Locate the cell with the specified text and output its (X, Y) center coordinate. 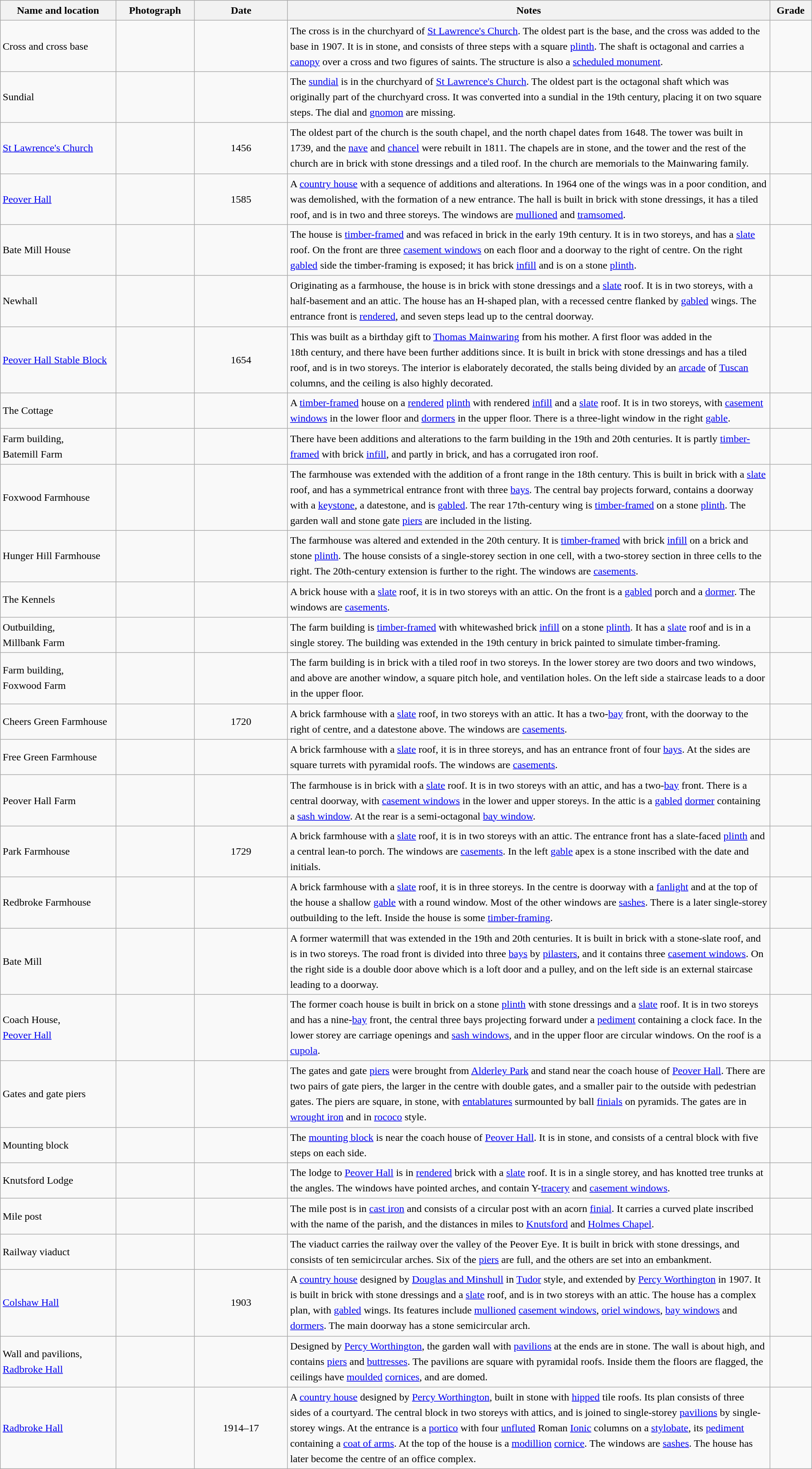
Newhall (58, 301)
The Kennels (58, 600)
Free Green Farmhouse (58, 757)
1729 (241, 852)
Peover Hall (58, 199)
Railway viaduct (58, 1252)
1654 (241, 360)
Farm building,Batemill Farm (58, 446)
A brick house with a slate roof, it is in two storeys with an attic. On the front is a gabled porch and a dormer. The windows are casements. (528, 600)
1720 (241, 721)
Cross and cross base (58, 46)
Cheers Green Farmhouse (58, 721)
Bate Mill (58, 961)
Gates and gate piers (58, 1094)
Park Farmhouse (58, 852)
Grade (791, 10)
1914–17 (241, 1428)
Notes (528, 10)
Coach House,Peover Hall (58, 1027)
St Lawrence's Church (58, 148)
Mounting block (58, 1145)
Farm building,Foxwood Farm (58, 679)
Radbroke Hall (58, 1428)
Wall and pavilions,Radbroke Hall (58, 1361)
1585 (241, 199)
Outbuilding,Millbank Farm (58, 635)
The mounting block is near the coach house of Peover Hall. It is in stone, and consists of a central block with five steps on each side. (528, 1145)
Bate Mill House (58, 250)
Foxwood Farmhouse (58, 497)
Peover Hall Stable Block (58, 360)
Knutsford Lodge (58, 1181)
Name and location (58, 10)
Peover Hall Farm (58, 800)
1456 (241, 148)
The Cottage (58, 410)
Redbroke Farmhouse (58, 902)
1903 (241, 1302)
Sundial (58, 97)
Hunger Hill Farmhouse (58, 556)
Photograph (155, 10)
Colshaw Hall (58, 1302)
Mile post (58, 1216)
Date (241, 10)
